From the cell containing the given text, extract its center point as [x, y] coordinate. 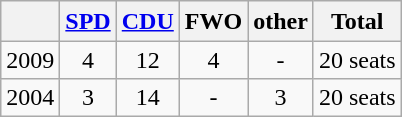
CDU [148, 21]
other [281, 21]
14 [148, 98]
SPD [88, 21]
2009 [30, 60]
2004 [30, 98]
FWO [213, 21]
12 [148, 60]
Total [357, 21]
